Return the [x, y] coordinate for the center point of the cell that contains the specified text.  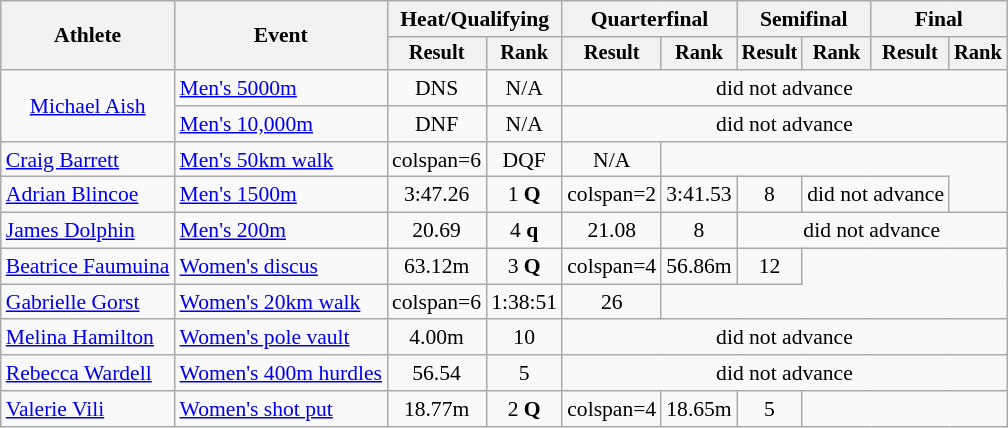
2 Q [524, 409]
10 [524, 338]
DNF [436, 124]
colspan=2 [612, 195]
20.69 [436, 231]
Valerie Vili [88, 409]
Final [939, 19]
63.12m [436, 267]
Women's shot put [282, 409]
56.54 [436, 373]
1 Q [524, 195]
James Dolphin [88, 231]
18.65m [698, 409]
Men's 50km walk [282, 160]
Gabrielle Gorst [88, 302]
Men's 200m [282, 231]
Quarterfinal [650, 19]
Beatrice Faumuina [88, 267]
4 q [524, 231]
Women's 400m hurdles [282, 373]
Event [282, 36]
56.86m [698, 267]
Men's 10,000m [282, 124]
Rebecca Wardell [88, 373]
Women's pole vault [282, 338]
DQF [524, 160]
3 Q [524, 267]
Women's 20km walk [282, 302]
Heat/Qualifying [474, 19]
3:41.53 [698, 195]
18.77m [436, 409]
DNS [436, 88]
Michael Aish [88, 106]
12 [770, 267]
Adrian Blincoe [88, 195]
Athlete [88, 36]
26 [612, 302]
1:38:51 [524, 302]
Men's 5000m [282, 88]
4.00m [436, 338]
Semifinal [804, 19]
3:47.26 [436, 195]
21.08 [612, 231]
Craig Barrett [88, 160]
Men's 1500m [282, 195]
Women's discus [282, 267]
Melina Hamilton [88, 338]
